Search for the cell housing the specified text and yield its [x, y] center coordinate. 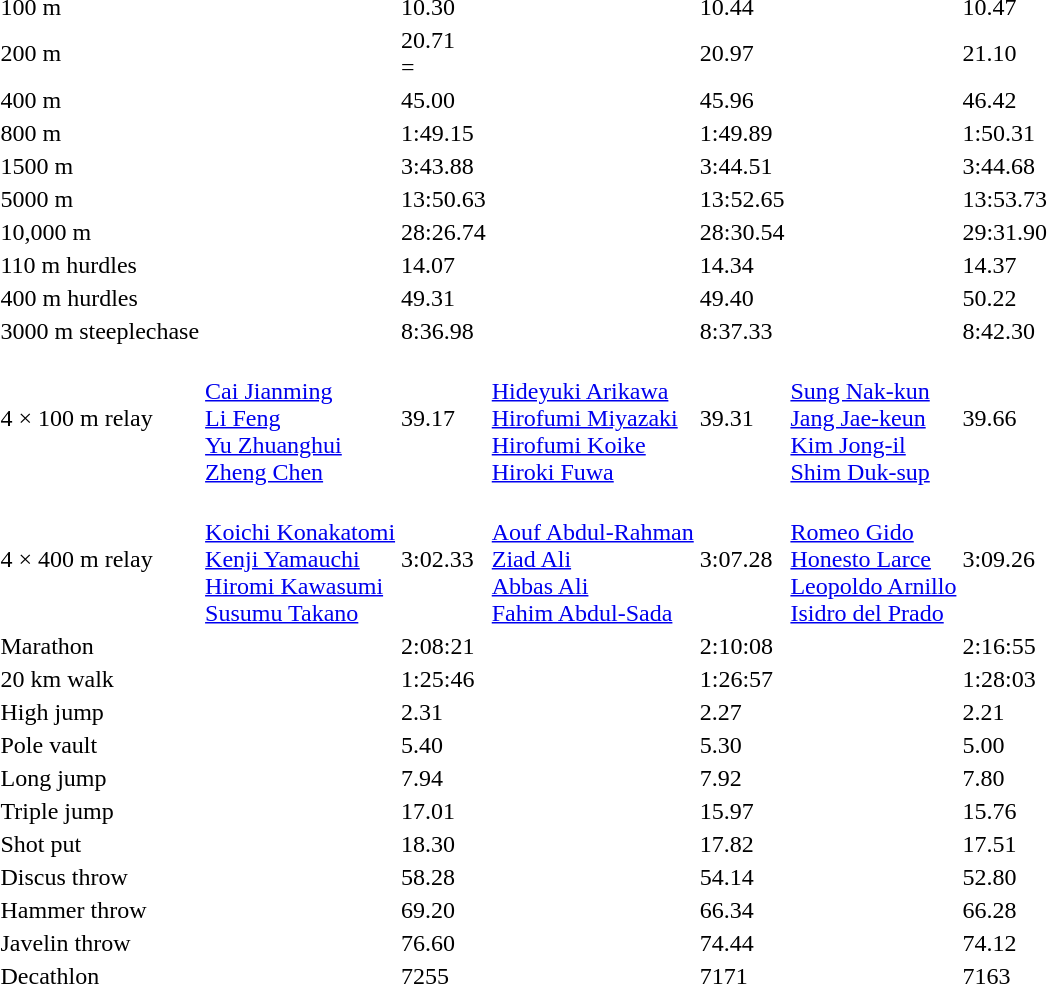
13:52.65 [742, 199]
2:10:08 [742, 646]
Aouf Abdul-RahmanZiad AliAbbas AliFahim Abdul-Sada [592, 559]
3:43.88 [444, 166]
28:30.54 [742, 232]
5.40 [444, 745]
3:44.51 [742, 166]
17.01 [444, 811]
49.31 [444, 298]
14.07 [444, 265]
18.30 [444, 844]
Sung Nak-kunJang Jae-keunKim Jong-ilShim Duk-sup [874, 418]
Romeo GidoHonesto LarceLeopoldo ArnilloIsidro del Prado [874, 559]
7.94 [444, 778]
49.40 [742, 298]
45.00 [444, 100]
76.60 [444, 943]
45.96 [742, 100]
2.27 [742, 712]
58.28 [444, 877]
28:26.74 [444, 232]
8:37.33 [742, 331]
74.44 [742, 943]
Hideyuki ArikawaHirofumi MiyazakiHirofumi KoikeHiroki Fuwa [592, 418]
8:36.98 [444, 331]
14.34 [742, 265]
20.97 [742, 54]
17.82 [742, 844]
66.34 [742, 910]
2:08:21 [444, 646]
Koichi KonakatomiKenji YamauchiHiromi KawasumiSusumu Takano [300, 559]
1:25:46 [444, 679]
1:49.89 [742, 133]
2.31 [444, 712]
13:50.63 [444, 199]
39.31 [742, 418]
20.71= [444, 54]
54.14 [742, 877]
5.30 [742, 745]
39.17 [444, 418]
1:26:57 [742, 679]
69.20 [444, 910]
1:49.15 [444, 133]
Cai JianmingLi FengYu ZhuanghuiZheng Chen [300, 418]
3:07.28 [742, 559]
3:02.33 [444, 559]
7.92 [742, 778]
15.97 [742, 811]
